Capture the cell that displays the provided text and extract its [x, y] central coordinate. 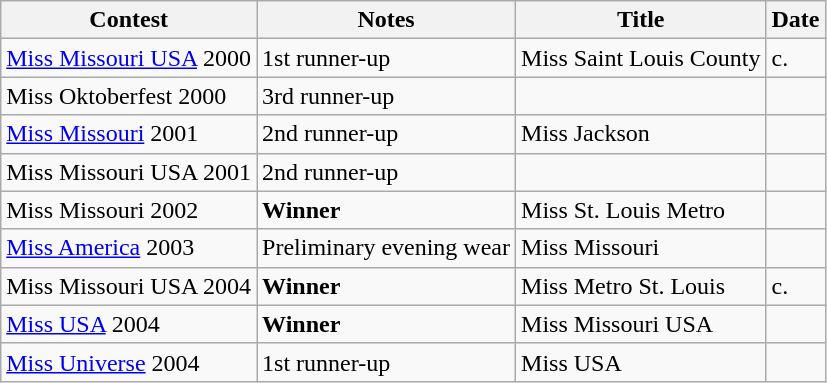
Miss Missouri [641, 248]
Miss USA [641, 362]
Miss Missouri USA 2004 [129, 286]
Miss Missouri USA [641, 324]
3rd runner-up [386, 96]
Miss Missouri USA 2000 [129, 58]
Miss USA 2004 [129, 324]
Miss Oktoberfest 2000 [129, 96]
Miss Metro St. Louis [641, 286]
Miss Saint Louis County [641, 58]
Contest [129, 20]
Title [641, 20]
Miss Universe 2004 [129, 362]
Miss St. Louis Metro [641, 210]
Miss Missouri 2002 [129, 210]
Miss Missouri USA 2001 [129, 172]
Miss America 2003 [129, 248]
Notes [386, 20]
Preliminary evening wear [386, 248]
Miss Jackson [641, 134]
Date [796, 20]
Miss Missouri 2001 [129, 134]
